Capture the cell that displays the provided text and extract its [x, y] central coordinate. 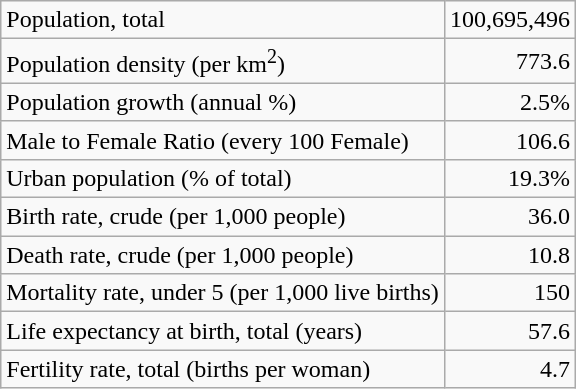
Population density (per km2) [223, 62]
773.6 [510, 62]
150 [510, 293]
Male to Female Ratio (every 100 Female) [223, 140]
36.0 [510, 217]
Urban population (% of total) [223, 178]
4.7 [510, 369]
Mortality rate, under 5 (per 1,000 live births) [223, 293]
106.6 [510, 140]
100,695,496 [510, 20]
Population, total [223, 20]
Life expectancy at birth, total (years) [223, 331]
Death rate, crude (per 1,000 people) [223, 255]
19.3% [510, 178]
57.6 [510, 331]
Population growth (annual %) [223, 102]
10.8 [510, 255]
Fertility rate, total (births per woman) [223, 369]
Birth rate, crude (per 1,000 people) [223, 217]
2.5% [510, 102]
